Scan for the cell matching the given text and deliver its (X, Y) coordinate at center. 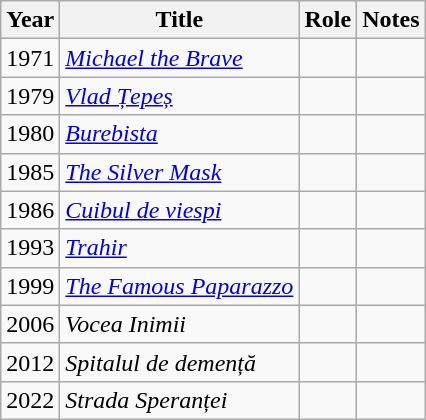
Year (30, 20)
1999 (30, 286)
Trahir (180, 248)
Michael the Brave (180, 58)
Title (180, 20)
2022 (30, 400)
1980 (30, 134)
2006 (30, 324)
1993 (30, 248)
Vocea Inimii (180, 324)
1971 (30, 58)
The Famous Paparazzo (180, 286)
Notes (391, 20)
1986 (30, 210)
1979 (30, 96)
Cuibul de viespi (180, 210)
Vlad Țepeș (180, 96)
Role (328, 20)
1985 (30, 172)
Burebista (180, 134)
The Silver Mask (180, 172)
Strada Speranței (180, 400)
Spitalul de demență (180, 362)
2012 (30, 362)
